Scan for the cell matching the given text and deliver its [x, y] coordinate at center. 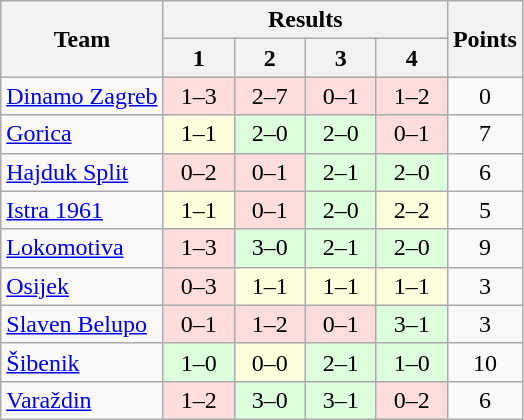
2 [270, 58]
2–2 [412, 210]
9 [484, 248]
Lokomotiva [82, 248]
0–3 [198, 286]
2–7 [270, 96]
Points [484, 39]
5 [484, 210]
Team [82, 39]
Results [305, 20]
Istra 1961 [82, 210]
1 [198, 58]
Hajduk Split [82, 172]
Gorica [82, 134]
0 [484, 96]
7 [484, 134]
Slaven Belupo [82, 324]
10 [484, 362]
Varaždin [82, 400]
Osijek [82, 286]
0–0 [270, 362]
Šibenik [82, 362]
Dinamo Zagreb [82, 96]
4 [412, 58]
